Return [x, y] of the center of cell containing provided text 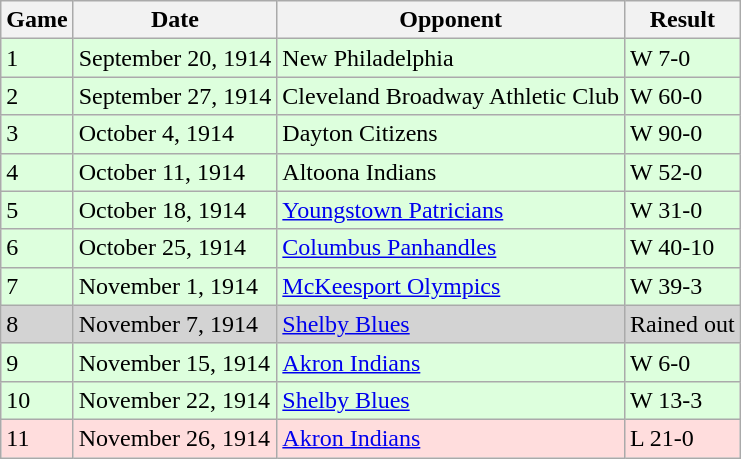
W 6-0 [682, 362]
September 27, 1914 [175, 96]
W 7-0 [682, 58]
November 22, 1914 [175, 400]
Youngstown Patricians [451, 210]
L 21-0 [682, 438]
Cleveland Broadway Athletic Club [451, 96]
4 [37, 172]
McKeesport Olympics [451, 286]
Game [37, 20]
Altoona Indians [451, 172]
10 [37, 400]
2 [37, 96]
11 [37, 438]
W 13-3 [682, 400]
Date [175, 20]
New Philadelphia [451, 58]
November 7, 1914 [175, 324]
W 39-3 [682, 286]
W 90-0 [682, 134]
October 11, 1914 [175, 172]
Columbus Panhandles [451, 248]
Opponent [451, 20]
Rained out [682, 324]
November 15, 1914 [175, 362]
3 [37, 134]
Result [682, 20]
6 [37, 248]
September 20, 1914 [175, 58]
W 31-0 [682, 210]
Dayton Citizens [451, 134]
5 [37, 210]
W 52-0 [682, 172]
October 4, 1914 [175, 134]
9 [37, 362]
November 26, 1914 [175, 438]
8 [37, 324]
W 60-0 [682, 96]
7 [37, 286]
October 25, 1914 [175, 248]
November 1, 1914 [175, 286]
October 18, 1914 [175, 210]
1 [37, 58]
W 40-10 [682, 248]
